Pinpoint the cell where the given text exists, returning its [x, y] midpoint coordinate. 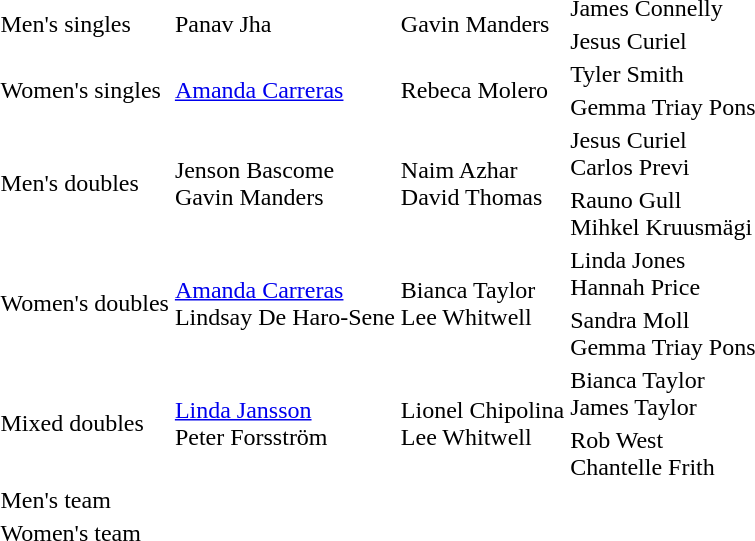
Amanda Carreras [284, 90]
Bianca Taylor Lee Whitwell [482, 304]
Rebeca Molero [482, 90]
Amanda Carreras Lindsay De Haro-Sene [284, 304]
Lionel Chipolina Lee Whitwell [482, 424]
Linda Jansson Peter Forsström [284, 424]
Jenson Bascome Gavin Manders [284, 184]
Naim Azhar David Thomas [482, 184]
